Search for the cell housing the specified text and yield its [x, y] center coordinate. 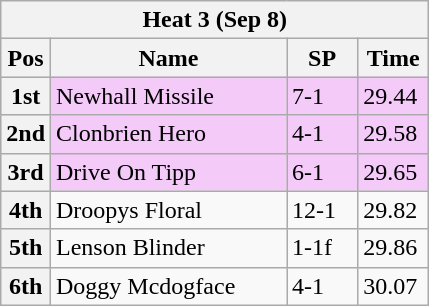
12-1 [322, 210]
29.82 [394, 210]
Name [169, 58]
Newhall Missile [169, 96]
29.65 [394, 172]
30.07 [394, 286]
5th [26, 248]
Lenson Blinder [169, 248]
2nd [26, 134]
1st [26, 96]
Pos [26, 58]
7-1 [322, 96]
29.58 [394, 134]
1-1f [322, 248]
Heat 3 (Sep 8) [215, 20]
SP [322, 58]
Doggy Mcdogface [169, 286]
6-1 [322, 172]
Droopys Floral [169, 210]
29.44 [394, 96]
4th [26, 210]
Drive On Tipp [169, 172]
Clonbrien Hero [169, 134]
6th [26, 286]
Time [394, 58]
3rd [26, 172]
29.86 [394, 248]
